Return [x, y] of the center of cell containing provided text 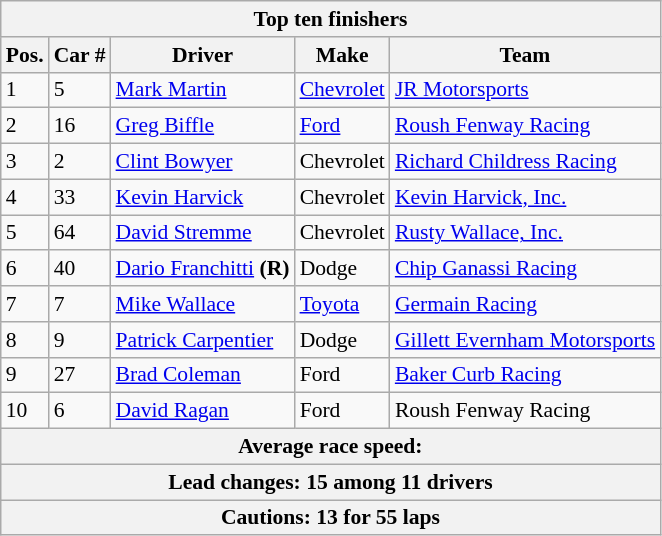
Make [342, 55]
Team [525, 55]
Cautions: 13 for 55 laps [330, 518]
Lead changes: 15 among 11 drivers [330, 482]
27 [80, 375]
4 [25, 197]
3 [25, 162]
Mark Martin [203, 90]
Kevin Harvick, Inc. [525, 197]
64 [80, 233]
1 [25, 90]
Pos. [25, 55]
David Stremme [203, 233]
Chip Ganassi Racing [525, 269]
Toyota [342, 304]
Average race speed: [330, 447]
10 [25, 411]
33 [80, 197]
Gillett Evernham Motorsports [525, 340]
Germain Racing [525, 304]
Baker Curb Racing [525, 375]
JR Motorsports [525, 90]
Rusty Wallace, Inc. [525, 233]
Greg Biffle [203, 126]
Clint Bowyer [203, 162]
Mike Wallace [203, 304]
40 [80, 269]
Dario Franchitti (R) [203, 269]
Patrick Carpentier [203, 340]
16 [80, 126]
David Ragan [203, 411]
Kevin Harvick [203, 197]
Top ten finishers [330, 19]
8 [25, 340]
Richard Childress Racing [525, 162]
Brad Coleman [203, 375]
Car # [80, 55]
Driver [203, 55]
